Return the [x, y] coordinate for the center point of the cell that contains the specified text.  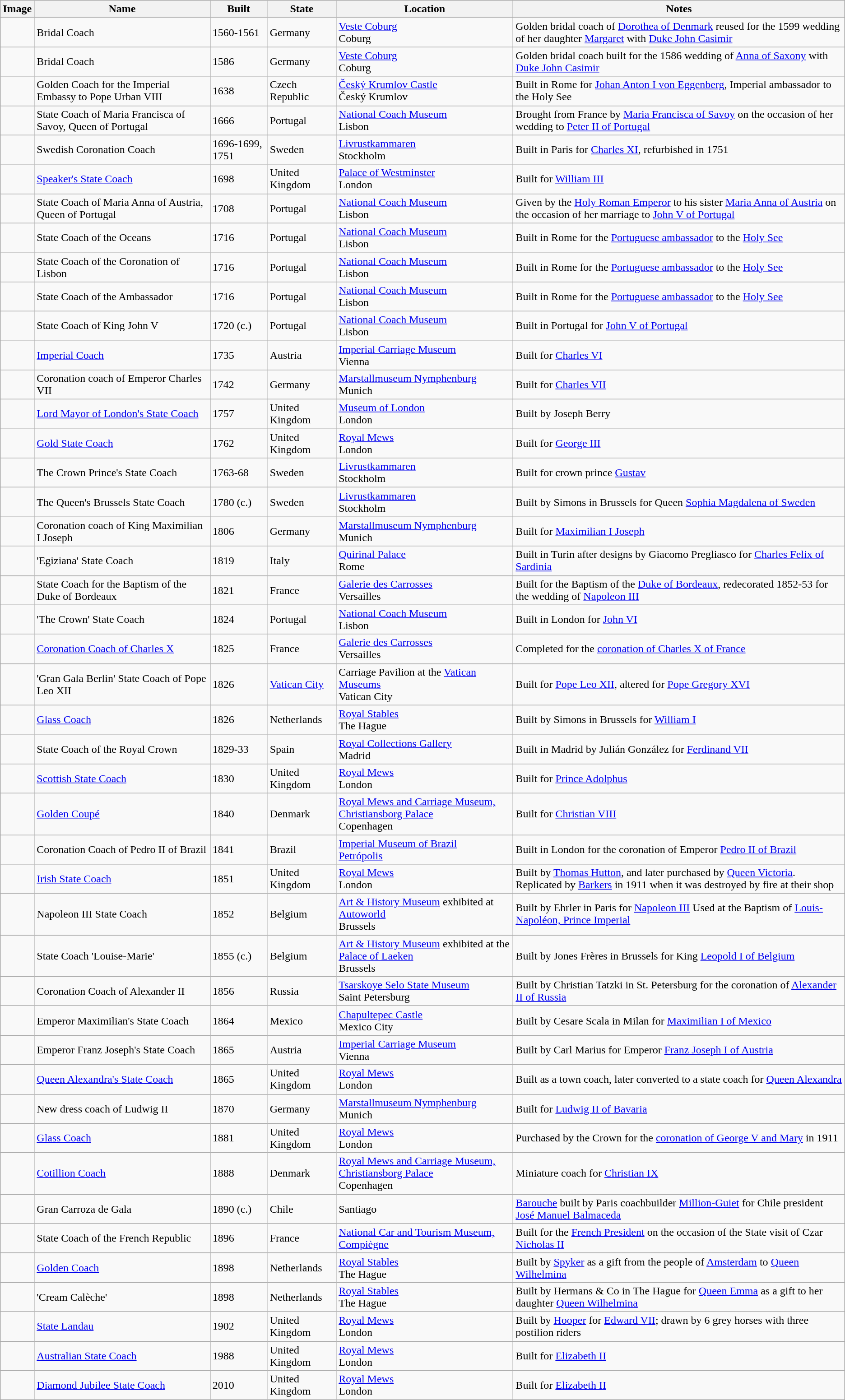
Czech Republic [302, 91]
Art & History Museum exhibited at AutoworldBrussels [425, 914]
Built [238, 9]
State Coach of the Ambassador [122, 296]
Emperor Franz Joseph's State Coach [122, 1050]
State Coach of King John V [122, 326]
State [302, 9]
1821 [238, 590]
Built for the French President on the occasion of the State visit of Czar Nicholas II [679, 1238]
Coronation Coach of Pedro II of Brazil [122, 849]
Miniature coach for Christian IX [679, 1173]
Italy [302, 561]
1757 [238, 414]
1888 [238, 1173]
Built by Cesare Scala in Milan for Maximilian I of Mexico [679, 1021]
Coronation Coach of Charles X [122, 649]
Coronation coach of King Maximilian I Joseph [122, 532]
Golden Coach [122, 1267]
'Cream Calèche' [122, 1297]
1806 [238, 532]
1902 [238, 1326]
1638 [238, 91]
Swedish Coronation Coach [122, 150]
Built for Christian VIII [679, 814]
1841 [238, 849]
Napoleon III State Coach [122, 914]
Built in London for John VI [679, 619]
Gran Carroza de Gala [122, 1209]
Built for Ludwig II of Bavaria [679, 1108]
Built for George III [679, 443]
Speaker's State Coach [122, 179]
Brought from France by Maria Francisca of Savoy on the occasion of her wedding to Peter II of Portugal [679, 120]
Built by Simons in Brussels for William I [679, 719]
1586 [238, 61]
1735 [238, 355]
Carriage Pavilion at the Vatican MuseumsVatican City [425, 684]
1696-1699, 1751 [238, 150]
Golden bridal coach built for the 1586 wedding of Anna of Saxony with Duke John Casimir [679, 61]
1840 [238, 814]
1720 (c.) [238, 326]
Lord Mayor of London's State Coach [122, 414]
1819 [238, 561]
Built in Madrid by Julián González for Ferdinand VII [679, 749]
1762 [238, 443]
Golden bridal coach of Dorothea of Denmark reused for the 1599 wedding of her daughter Margaret with Duke John Casimir [679, 32]
Built for crown prince Gustav [679, 473]
1855 (c.) [238, 956]
Golden Coach for the Imperial Embassy to Pope Urban VIII [122, 91]
Imperial Museum of BrazilPetrópolis [425, 849]
1881 [238, 1138]
Built in Portugal for John V of Portugal [679, 326]
Spain [302, 749]
2010 [238, 1386]
Brazil [302, 849]
Built for Prince Adolphus [679, 778]
1666 [238, 120]
Built in Turin after designs by Giacomo Pregliasco for Charles Felix of Sardinia [679, 561]
1896 [238, 1238]
1890 (c.) [238, 1209]
State Coach of the French Republic [122, 1238]
Built in Paris for Charles XI, refurbished in 1751 [679, 150]
Given by the Holy Roman Emperor to his sister Maria Anna of Austria on the occasion of her marriage to John V of Portugal [679, 209]
Built by Hermans & Co in The Hague for Queen Emma as a gift to her daughter Queen Wilhelmina [679, 1297]
1851 [238, 879]
Mexico [302, 1021]
'Egiziana' State Coach [122, 561]
Built for William III [679, 179]
State Coach of Maria Anna of Austria, Queen of Portugal [122, 209]
1988 [238, 1356]
Built by Ehrler in Paris for Napoleon III Used at the Baptism of Louis-Napoléon, Prince Imperial [679, 914]
1780 (c.) [238, 502]
1742 [238, 385]
Built in London for the coronation of Emperor Pedro II of Brazil [679, 849]
Chile [302, 1209]
1870 [238, 1108]
Museum of LondonLondon [425, 414]
Built for Charles VI [679, 355]
State Coach for the Baptism of the Duke of Bordeaux [122, 590]
Barouche built by Paris coachbuilder Million-Guiet for Chile president José Manuel Balmaceda [679, 1209]
Diamond Jubilee State Coach [122, 1386]
Purchased by the Crown for the coronation of George V and Mary in 1911 [679, 1138]
Coronation Coach of Alexander II [122, 991]
State Coach of the Coronation of Lisbon [122, 267]
Location [425, 9]
Chapultepec CastleMexico City [425, 1021]
Name [122, 9]
State Coach 'Louise-Marie' [122, 956]
Tsarskoye Selo State MuseumSaint Petersburg [425, 991]
1763-68 [238, 473]
Coronation coach of Emperor Charles VII [122, 385]
Scottish State Coach [122, 778]
Built by Hooper for Edward VII; drawn by 6 grey horses with three postilion riders [679, 1326]
Art & History Museum exhibited at the Palace of LaekenBrussels [425, 956]
Built in Rome for Johan Anton I von Eggenberg, Imperial ambassador to the Holy See [679, 91]
State Coach of the Oceans [122, 237]
Built by Christian Tatzki in St. Petersburg for the coronation of Alexander II of Russia [679, 991]
1708 [238, 209]
Built for Charles VII [679, 385]
Royal Collections GalleryMadrid [425, 749]
Built as a town coach, later converted to a state coach for Queen Alexandra [679, 1080]
Built by Jones Frères in Brussels for King Leopold I of Belgium [679, 956]
National Car and Tourism Museum, Compiègne [425, 1238]
Image [17, 9]
New dress coach of Ludwig II [122, 1108]
State Landau [122, 1326]
1825 [238, 649]
1864 [238, 1021]
1698 [238, 179]
Built by Spyker as a gift from the people of Amsterdam to Queen Wilhelmina [679, 1267]
'Gran Gala Berlin' State Coach of Pope Leo XII [122, 684]
Built by Thomas Hutton, and later purchased by Queen Victoria.Replicated by Barkers in 1911 when it was destroyed by fire at their shop [679, 879]
1852 [238, 914]
Russia [302, 991]
State Coach of the Royal Crown [122, 749]
Built for the Baptism of the Duke of Bordeaux, redecorated 1852-53 for the wedding of Napoleon III [679, 590]
Built by Carl Marius for Emperor Franz Joseph I of Austria [679, 1050]
State Coach of Maria Francisca of Savoy, Queen of Portugal [122, 120]
1824 [238, 619]
Built for Maximilian I Joseph [679, 532]
Cotillion Coach [122, 1173]
Built by Simons in Brussels for Queen Sophia Magdalena of Sweden [679, 502]
Vatican City [302, 684]
Santiago [425, 1209]
Irish State Coach [122, 879]
The Queen's Brussels State Coach [122, 502]
The Crown Prince's State Coach [122, 473]
Emperor Maximilian's State Coach [122, 1021]
Notes [679, 9]
Palace of WestminsterLondon [425, 179]
Australian State Coach [122, 1356]
Quirinal PalaceRome [425, 561]
1560-1561 [238, 32]
1830 [238, 778]
Gold State Coach [122, 443]
Český Krumlov CastleČeský Krumlov [425, 91]
Completed for the coronation of Charles X of France [679, 649]
Imperial Coach [122, 355]
'The Crown' State Coach [122, 619]
Built by Joseph Berry [679, 414]
1829-33 [238, 749]
Queen Alexandra's State Coach [122, 1080]
Golden Coupé [122, 814]
Built for Pope Leo XII, altered for Pope Gregory XVI [679, 684]
1856 [238, 991]
